Return (x, y) of the center of cell containing provided text 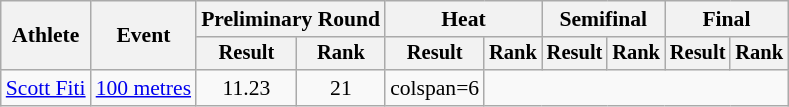
Preliminary Round (290, 19)
Event (144, 36)
Heat (464, 19)
Scott Fiti (46, 88)
colspan=6 (434, 88)
100 metres (144, 88)
21 (341, 88)
Athlete (46, 36)
Semifinal (604, 19)
Final (726, 19)
11.23 (246, 88)
